Search for the cell housing the specified text and yield its (X, Y) center coordinate. 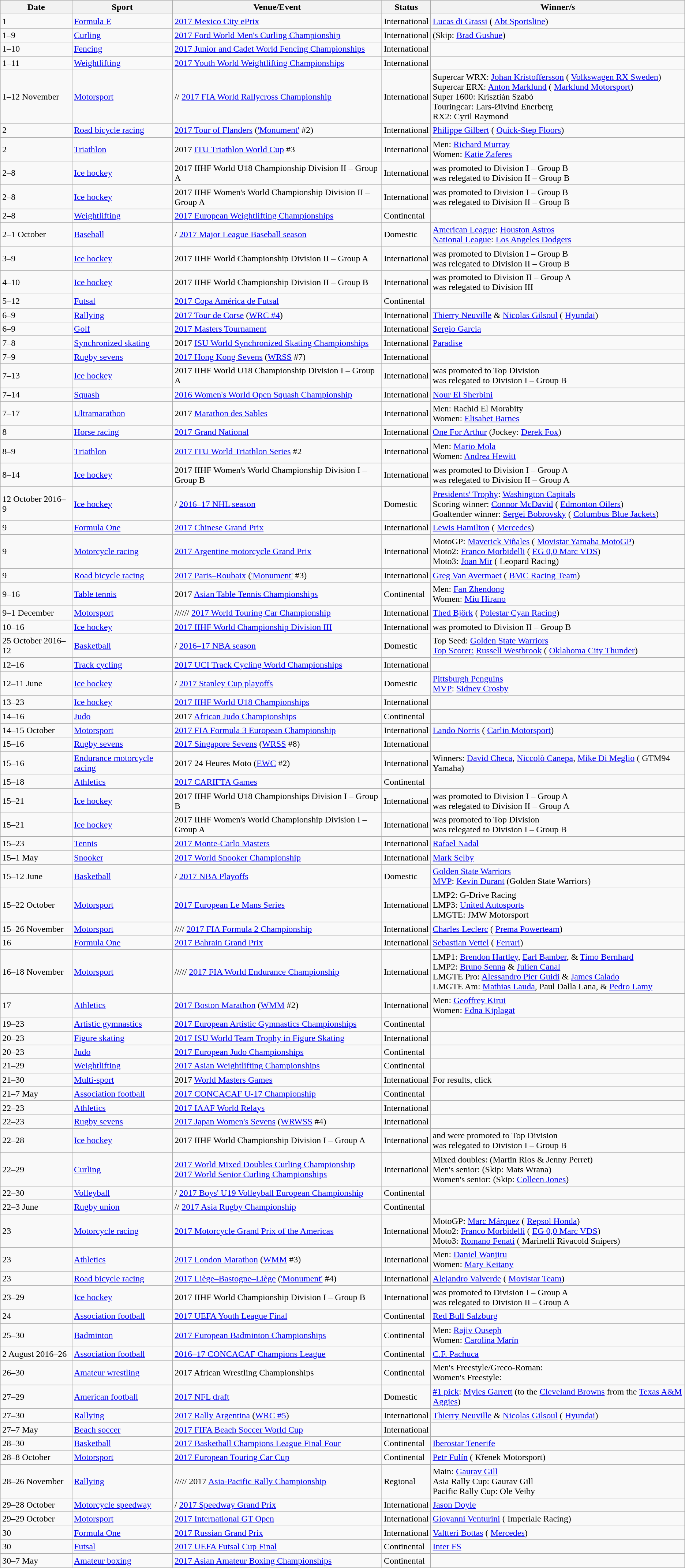
Lewis Hamilton ( Mercedes) (558, 527)
1–9 (36, 35)
Formula E (122, 21)
Petr Fulín ( Křenek Motorsport) (558, 1457)
2017 IIHF World Championship Division I – Group A (277, 1140)
27–29 (36, 1397)
2017 Argentine motorcycle Grand Prix (277, 551)
Squash (122, 395)
MotoGP: Maverick Viñales ( Movistar Yamaha MotoGP)Moto2: Franco Morbidelli ( EG 0,0 Marc VDS)Moto3: Joan Mir ( Leopard Racing) (558, 551)
2017 Singapore Sevens (WRSS #8) (277, 744)
7–8 (36, 343)
Philippe Gilbert ( Quick-Step Floors) (558, 130)
2017 European Artistic Gymnastics Championships (277, 1024)
2017 CARIFTA Games (277, 782)
Venue/Event (277, 7)
2017 IIHF World U18 Championships (277, 702)
9–16 (36, 594)
Track cycling (122, 665)
Main: Gaurav GillAsia Rally Cup: Gaurav GillPacific Rally Cup: Ole Veiby (558, 1481)
Volleyball (122, 1193)
2017 IIHF World Championship Division I – Group B (277, 1297)
2017 Paris–Roubaix ('Monument' #3) (277, 575)
Mixed doubles: (Martin Rios & Jenny Perret)Men's senior: (Skip: Mats Wrana)Women's senior: (Skip: Colleen Jones) (558, 1169)
5–12 (36, 301)
2017 IIHF World Championship Division II – Group A (277, 258)
16–18 November (36, 971)
2017 ITU World Triathlon Series #2 (277, 451)
12 October 2016–9 (36, 504)
1–12 November (36, 97)
7–9 (36, 357)
13–23 (36, 702)
2017 IAAF World Relays (277, 1108)
/ 2016–17 NHL season (277, 504)
// 2017 FIA World Rallycross Championship (277, 97)
8–14 (36, 475)
30–7 May (36, 1561)
///// 2017 FIA World Endurance Championship (277, 971)
Men: Daniel WanjiruWomen: Mary Keitany (558, 1260)
Badminton (122, 1335)
///// 2017 Asia-Pacific Rally Championship (277, 1481)
2017 Asian Table Tennis Championships (277, 594)
2017 Chinese Grand Prix (277, 527)
/ 2017 Speedway Grand Prix (277, 1505)
2017 IIHF World Championship Division II – Group B (277, 283)
2017 UCI Track Cycling World Championships (277, 665)
Figure skating (122, 1038)
19–23 (36, 1024)
/ 2017 Major League Baseball season (277, 234)
Inter FS (558, 1547)
Tennis (122, 843)
2017 IIHF Women's World Championship Division I – Group A (277, 824)
Rafael Nadal (558, 843)
Sebastian Vettel ( Ferrari) (558, 943)
Status (406, 7)
22–28 (36, 1140)
Baseball (122, 234)
2017 Ford World Men's Curling Championship (277, 35)
1 (36, 21)
2017 IIHF World U18 Championship Division I – Group A (277, 376)
2017 European Touring Car Cup (277, 1457)
Nour El Sherbini (558, 395)
Golden State WarriorsMVP: Kevin Durant (Golden State Warriors) (558, 876)
1–10 (36, 49)
and were promoted to Top Division was relegated to Division I – Group B (558, 1140)
Men: Richard MurrayWomen: Katie Zaferes (558, 149)
2017 European Badminton Championships (277, 1335)
Pittsburgh PenguinsMVP: Sidney Crosby (558, 684)
Date (36, 7)
15–22 October (36, 905)
Men: Fan ZhendongWomen: Miu Hirano (558, 594)
27–30 (36, 1415)
28–30 (36, 1443)
American League: Houston AstrosNational League: Los Angeles Dodgers (558, 234)
LMP2: G-Drive RacingLMP3: United AutosportsLMGTE: JMW Motorsport (558, 905)
2016 Women's World Open Squash Championship (277, 395)
7–17 (36, 414)
Golf (122, 329)
15–12 June (36, 876)
2017 Marathon des Sables (277, 414)
15–23 (36, 843)
2017 European Judo Championships (277, 1052)
2017 Masters Tournament (277, 329)
Thed Björk ( Polestar Cyan Racing) (558, 613)
Men: Geoffrey KiruiWomen: Edna Kiplagat (558, 1005)
2017 Tour of Flanders ('Monument' #2) (277, 130)
2017 Asian Weightlifting Championships (277, 1066)
2017 African Judo Championships (277, 716)
1–11 (36, 63)
was promoted to Division II – Group B (558, 627)
2017 African Wrestling Championships (277, 1373)
Lucas di Grassi ( Abt Sportsline) (558, 21)
10–16 (36, 627)
2017 ISU World Synchronized Skating Championships (277, 343)
29–28 October (36, 1505)
2017 UEFA Youth League Final (277, 1316)
Endurance motorcycle racing (122, 763)
24 (36, 1316)
25–30 (36, 1335)
2017 IIHF World Championship Division III (277, 627)
2017 FIFA Beach Soccer World Cup (277, 1429)
2017 IIHF Women's World Championship Division I – Group B (277, 475)
2 August 2016–26 (36, 1354)
Alejandro Valverde ( Movistar Team) (558, 1278)
2017 IIHF World U18 Championships Division I – Group B (277, 801)
21–29 (36, 1066)
////// 2017 World Touring Car Championship (277, 613)
3–9 (36, 258)
2017 NFL draft (277, 1397)
2017 Liège–Bastogne–Liège ('Monument' #4) (277, 1278)
Motorcycle speedway (122, 1505)
2017 Monte-Carlo Masters (277, 843)
2017 London Marathon (WMM #3) (277, 1260)
Iberostar Tenerife (558, 1443)
Amateur wrestling (122, 1373)
/ 2017 NBA Playoffs (277, 876)
Multi-sport (122, 1080)
2017 24 Heures Moto (EWC #2) (277, 763)
2017 CONCACAF U-17 Championship (277, 1094)
22–30 (36, 1193)
2017 International GT Open (277, 1519)
2017 Copa América de Futsal (277, 301)
// 2017 Asia Rugby Championship (277, 1207)
26–30 (36, 1373)
2017 Tour de Corse (WRC #4) (277, 315)
//// 2017 FIA Formula 2 Championship (277, 929)
2017 Boston Marathon (WMM #2) (277, 1005)
Lando Norris ( Carlin Motorsport) (558, 730)
Winner/s (558, 7)
C.F. Pachuca (558, 1354)
Snooker (122, 858)
21–30 (36, 1080)
Presidents' Trophy: Washington CapitalsScoring winner: Connor McDavid ( Edmonton Oilers)Goaltender winner: Sergei Bobrovsky ( Columbus Blue Jackets) (558, 504)
2017 Grand National (277, 432)
Jason Doyle (558, 1505)
2017 IIHF Women's World Championship Division II – Group A (277, 197)
/ 2017 Stanley Cup playoffs (277, 684)
was promoted to Division II – Group A was relegated to Division III (558, 283)
2017 Japan Women's Sevens (WRWSS #4) (277, 1121)
/ 2017 Boys' U19 Volleyball European Championship (277, 1193)
American football (122, 1397)
Men: Rajiv OusephWomen: Carolina Marín (558, 1335)
2017 Hong Kong Sevens (WRSS #7) (277, 357)
2017 IIHF World U18 Championship Division II – Group A (277, 173)
Top Seed: Golden State WarriorsTop Scorer: Russell Westbrook ( Oklahoma City Thunder) (558, 646)
25 October 2016–12 (36, 646)
9–1 December (36, 613)
7–13 (36, 376)
16 (36, 943)
Red Bull Salzburg (558, 1316)
28–26 November (36, 1481)
Fencing (122, 49)
2017 Asian Amateur Boxing Championships (277, 1561)
2017 UEFA Futsal Cup Final (277, 1547)
2017 European Weightlifting Championships (277, 216)
2016–17 CONCACAF Champions League (277, 1354)
22–3 June (36, 1207)
15–26 November (36, 929)
Horse racing (122, 432)
2017 Bahrain Grand Prix (277, 943)
2017 World Masters Games (277, 1080)
2–1 October (36, 234)
Amateur boxing (122, 1561)
2017 Junior and Cadet World Fencing Championships (277, 49)
Valtteri Bottas ( Mercedes) (558, 1533)
Men: Mario MolaWomen: Andrea Hewitt (558, 451)
7–14 (36, 395)
For results, click (558, 1080)
2017 Rally Argentina (WRC #5) (277, 1415)
2017 ISU World Team Trophy in Figure Skating (277, 1038)
2017 Russian Grand Prix (277, 1533)
2017 ITU Triathlon World Cup #3 (277, 149)
Sergio García (558, 329)
2017 Mexico City ePrix (277, 21)
2017 World Snooker Championship (277, 858)
Beach soccer (122, 1429)
28–8 October (36, 1457)
Table tennis (122, 594)
Ultramarathon (122, 414)
Men: Rachid El Morabity Women: Elisabet Barnes (558, 414)
27–7 May (36, 1429)
12–11 June (36, 684)
(Skip: Brad Gushue) (558, 35)
15–1 May (36, 858)
Mark Selby (558, 858)
2017 European Le Mans Series (277, 905)
2017 Basketball Champions League Final Four (277, 1443)
23–29 (36, 1297)
15–18 (36, 782)
#1 pick: Myles Garrett (to the Cleveland Browns from the Texas A&M Aggies) (558, 1397)
21–7 May (36, 1094)
8 (36, 432)
Greg Van Avermaet ( BMC Racing Team) (558, 575)
MotoGP: Marc Márquez ( Repsol Honda)Moto2: Franco Morbidelli ( EG 0,0 Marc VDS) Moto3: Romano Fenati ( Marinelli Rivacold Snipers) (558, 1231)
2017 World Mixed Doubles Curling Championship 2017 World Senior Curling Championships (277, 1169)
17 (36, 1005)
Sport (122, 7)
22–29 (36, 1169)
2017 Motorcycle Grand Prix of the Americas (277, 1231)
Winners: David Checa, Niccolò Canepa, Mike Di Meglio ( GTM94 Yamaha) (558, 763)
Artistic gymnastics (122, 1024)
One For Arthur (Jockey: Derek Fox) (558, 432)
Giovanni Venturini ( Imperiale Racing) (558, 1519)
2017 Youth World Weightlifting Championships (277, 63)
14–16 (36, 716)
2017 FIA Formula 3 European Championship (277, 730)
Regional (406, 1481)
8–9 (36, 451)
29–29 October (36, 1519)
Charles Leclerc ( Prema Powerteam) (558, 929)
12–16 (36, 665)
/ 2016–17 NBA season (277, 646)
Paradise (558, 343)
Men's Freestyle/Greco-Roman: Women's Freestyle: (558, 1373)
Synchronized skating (122, 343)
4–10 (36, 283)
14–15 October (36, 730)
Rugby union (122, 1207)
